Identify which cell holds the provided text, then report its (x, y) central coordinate. 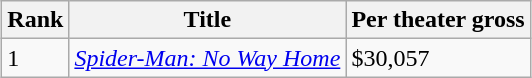
Per theater gross (438, 20)
$30,057 (438, 58)
1 (36, 58)
Title (208, 20)
Spider-Man: No Way Home (208, 58)
Rank (36, 20)
